Output the (x, y) coordinate of the center of the cell containing the given text.  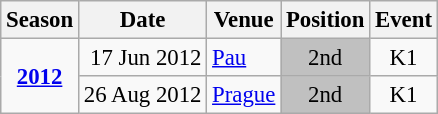
26 Aug 2012 (142, 95)
17 Jun 2012 (142, 58)
Position (326, 20)
Season (40, 20)
Date (142, 20)
Prague (244, 95)
Venue (244, 20)
2012 (40, 76)
Event (404, 20)
Pau (244, 58)
